Return [x, y] of the center of cell containing provided text 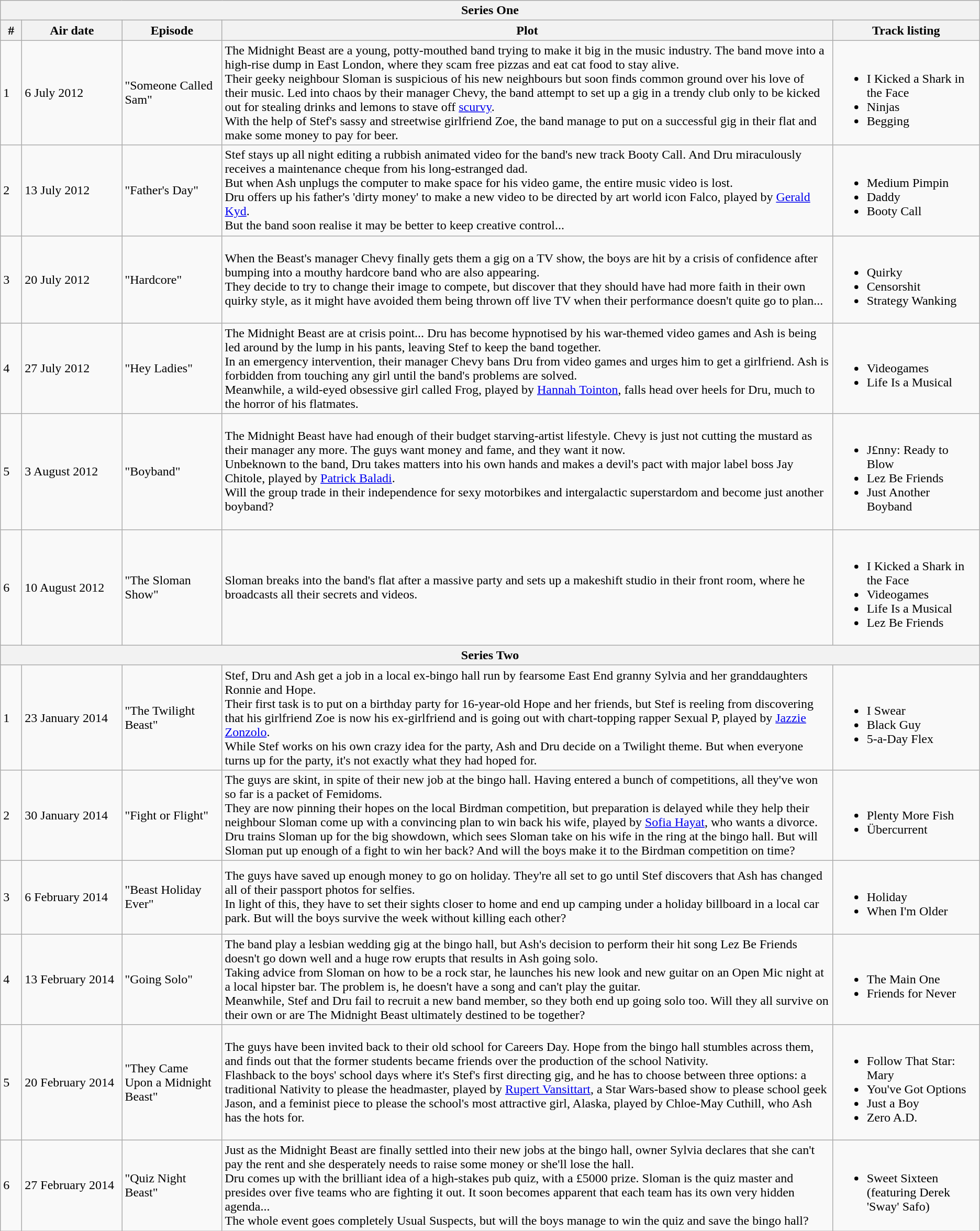
20 July 2012 [72, 280]
Series Two [490, 655]
I SwearBlack Guy5-a-Day Flex [906, 717]
3 August 2012 [72, 471]
"They Came Upon a Midnight Beast" [172, 1083]
"Father's Day" [172, 191]
HolidayWhen I'm Older [906, 897]
Plot [527, 30]
27 February 2014 [72, 1185]
"Hardcore" [172, 280]
"Fight or Flight" [172, 815]
QuirkyCensorshitStrategy Wanking [906, 280]
13 July 2012 [72, 191]
Episode [172, 30]
"Going Solo" [172, 979]
Follow That Star: MaryYou've Got OptionsJust a BoyZero A.D. [906, 1083]
Track listing [906, 30]
"The Sloman Show" [172, 587]
"Hey Ladies" [172, 369]
"The Twilight Beast" [172, 717]
6 July 2012 [72, 93]
"Boyband" [172, 471]
I Kicked a Shark in the FaceNinjasBegging [906, 93]
30 January 2014 [72, 815]
"Quiz Night Beast" [172, 1185]
Sweet Sixteen (featuring Derek 'Sway' Safo) [906, 1185]
"Someone Called Sam" [172, 93]
Medium PimpinDaddyBooty Call [906, 191]
I Kicked a Shark in the FaceVideogamesLife Is a MusicalLez Be Friends [906, 587]
13 February 2014 [72, 979]
VideogamesLife Is a Musical [906, 369]
10 August 2012 [72, 587]
23 January 2014 [72, 717]
"Beast Holiday Ever" [172, 897]
# [12, 30]
The Main OneFriends for Never [906, 979]
27 July 2012 [72, 369]
Air date [72, 30]
20 February 2014 [72, 1083]
J£nny: Ready to BlowLez Be FriendsJust Another Boyband [906, 471]
Series One [490, 10]
6 February 2014 [72, 897]
Plenty More FishÜbercurrent [906, 815]
